Output the [X, Y] coordinate of the center of the cell containing the given text.  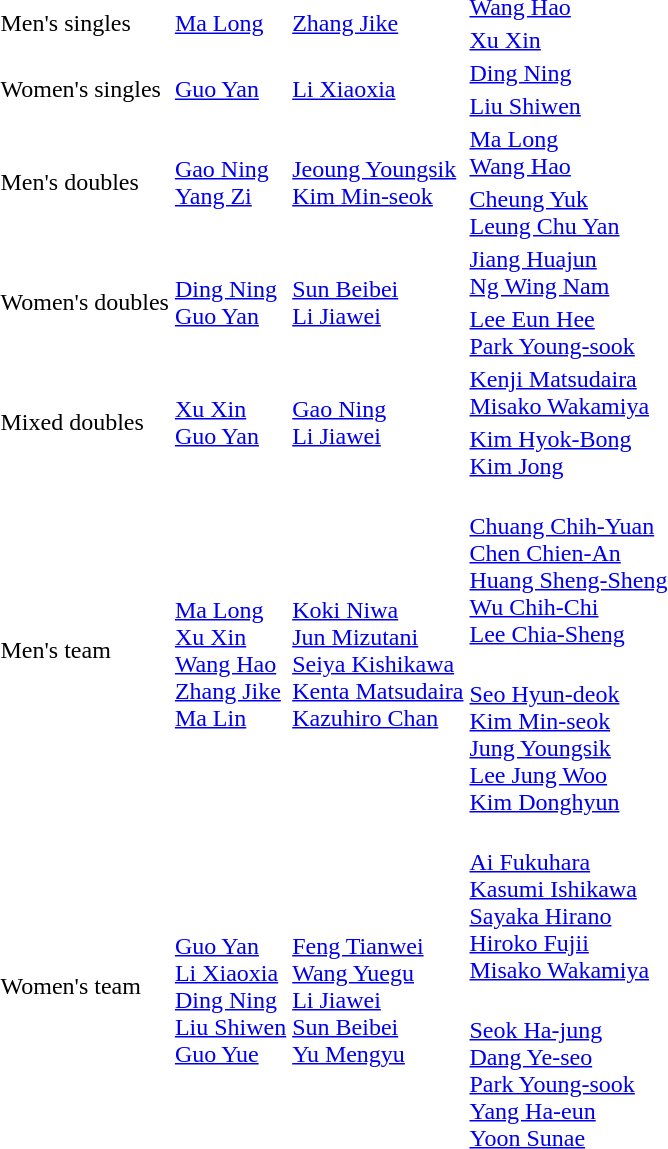
Ma LongXu XinWang HaoZhang JikeMa Lin [230, 650]
Guo Yan [230, 90]
Xu Xin Guo Yan [230, 422]
Li Xiaoxia [378, 90]
Ding Ning Guo Yan [230, 302]
Gao Ning Li Jiawei [378, 422]
Sun Beibei Li Jiawei [378, 302]
Koki NiwaJun MizutaniSeiya KishikawaKenta MatsudairaKazuhiro Chan [378, 650]
Gao Ning Yang Zi [230, 182]
Jeoung Youngsik Kim Min-seok [378, 182]
